Return the (X, Y) coordinate for the center point of the cell that contains the specified text.  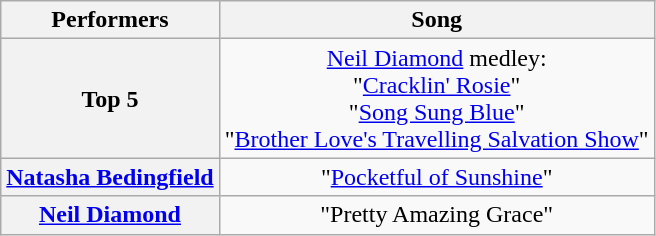
Top 5 (110, 98)
Neil Diamond medley:"Cracklin' Rosie""Song Sung Blue""Brother Love's Travelling Salvation Show" (436, 98)
Neil Diamond (110, 215)
"Pretty Amazing Grace" (436, 215)
Natasha Bedingfield (110, 177)
Song (436, 20)
"Pocketful of Sunshine" (436, 177)
Performers (110, 20)
